Scan for the cell matching the given text and deliver its [x, y] coordinate at center. 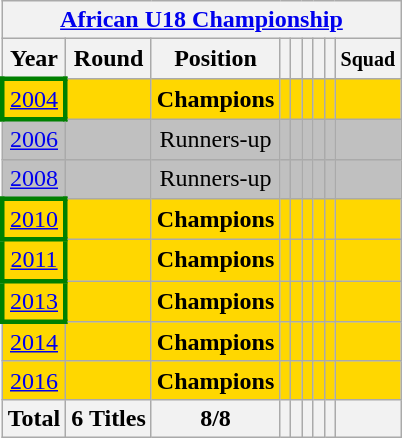
6 Titles [109, 418]
2004 [34, 98]
Squad [368, 59]
2006 [34, 139]
2016 [34, 380]
2013 [34, 302]
2008 [34, 179]
Total [34, 418]
8/8 [215, 418]
2011 [34, 260]
Year [34, 59]
2010 [34, 220]
2014 [34, 342]
Position [215, 59]
Round [109, 59]
African U18 Championship [201, 20]
